Return (x, y) of the center of cell containing provided text 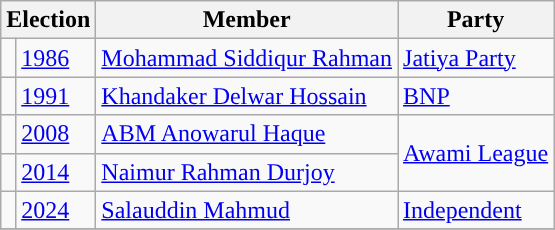
1991 (56, 96)
ABM Anowarul Haque (247, 134)
Independent (476, 210)
Mohammad Siddiqur Rahman (247, 58)
2024 (56, 210)
Party (476, 20)
1986 (56, 58)
2014 (56, 172)
BNP (476, 96)
Member (247, 20)
Khandaker Delwar Hossain (247, 96)
Salauddin Mahmud (247, 210)
Awami League (476, 153)
2008 (56, 134)
Naimur Rahman Durjoy (247, 172)
Jatiya Party (476, 58)
Election (48, 20)
